Provide the (x, y) coordinate of the cell's center where the given text is located.  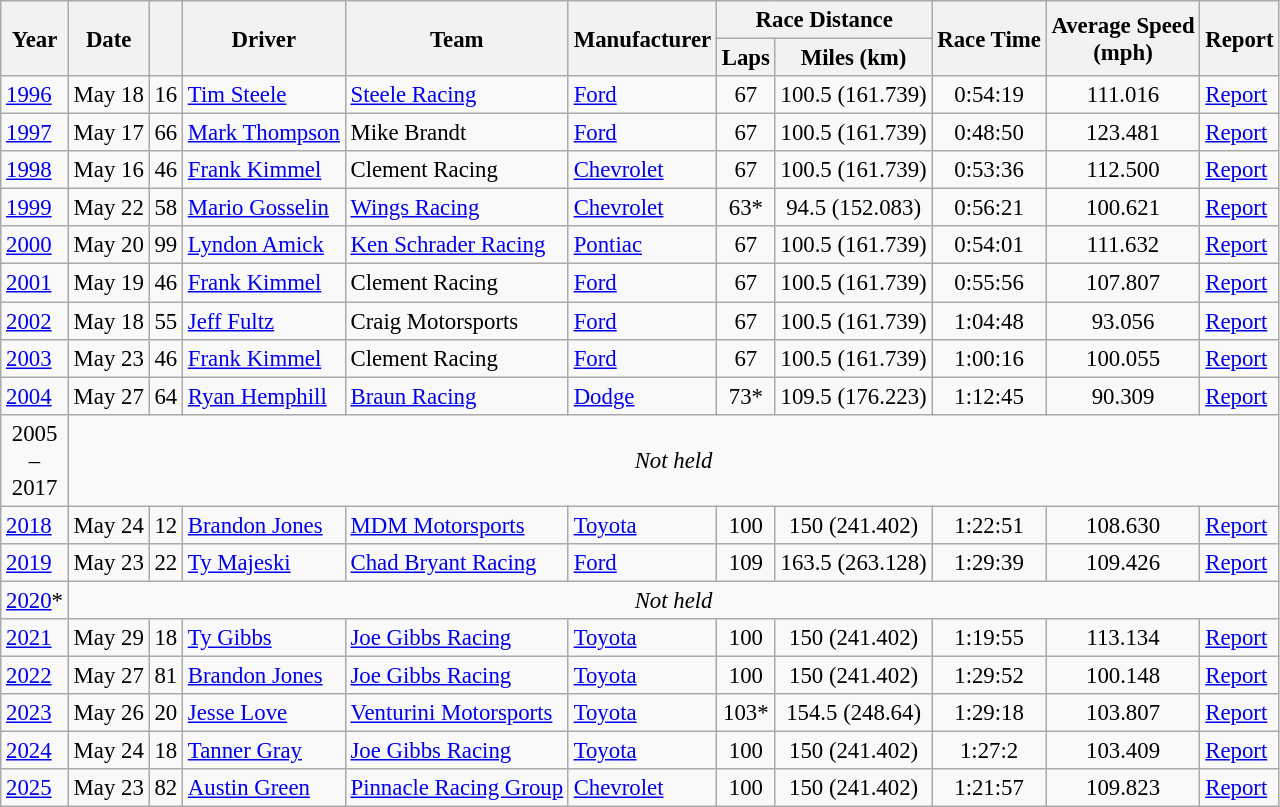
1997 (35, 133)
Austin Green (264, 788)
Mike Brandt (456, 133)
64 (166, 396)
82 (166, 788)
Tim Steele (264, 95)
2022 (35, 675)
2021 (35, 638)
100.055 (1123, 358)
Jeff Fultz (264, 321)
Manufacturer (642, 38)
109.5 (176.223) (854, 396)
May 26 (108, 713)
1:22:51 (989, 525)
2003 (35, 358)
81 (166, 675)
90.309 (1123, 396)
103.409 (1123, 751)
58 (166, 208)
2005–2017 (35, 460)
1:29:39 (989, 563)
May 20 (108, 245)
109.426 (1123, 563)
107.807 (1123, 283)
109 (746, 563)
103* (746, 713)
1:12:45 (989, 396)
2019 (35, 563)
Mario Gosselin (264, 208)
100.148 (1123, 675)
1:00:16 (989, 358)
Race Time (989, 38)
Venturini Motorsports (456, 713)
111.632 (1123, 245)
Average Speed(mph) (1123, 38)
1999 (35, 208)
103.807 (1123, 713)
Race Distance (824, 20)
Braun Racing (456, 396)
63* (746, 208)
1:21:57 (989, 788)
1:04:48 (989, 321)
Mark Thompson (264, 133)
1996 (35, 95)
2024 (35, 751)
2023 (35, 713)
Chad Bryant Racing (456, 563)
1:29:18 (989, 713)
Wings Racing (456, 208)
123.481 (1123, 133)
12 (166, 525)
100.621 (1123, 208)
109.823 (1123, 788)
Ty Majeski (264, 563)
163.5 (263.128) (854, 563)
May 22 (108, 208)
Laps (746, 58)
May 19 (108, 283)
2018 (35, 525)
Ty Gibbs (264, 638)
Year (35, 38)
0:48:50 (989, 133)
Team (456, 38)
May 16 (108, 170)
Lyndon Amick (264, 245)
MDM Motorsports (456, 525)
Date (108, 38)
Ken Schrader Racing (456, 245)
20 (166, 713)
2002 (35, 321)
2025 (35, 788)
2000 (35, 245)
May 29 (108, 638)
0:55:56 (989, 283)
2004 (35, 396)
Pontiac (642, 245)
May 17 (108, 133)
Driver (264, 38)
112.500 (1123, 170)
1998 (35, 170)
Dodge (642, 396)
1:19:55 (989, 638)
Jesse Love (264, 713)
Steele Racing (456, 95)
2001 (35, 283)
Tanner Gray (264, 751)
1:29:52 (989, 675)
0:54:19 (989, 95)
55 (166, 321)
Pinnacle Racing Group (456, 788)
1:27:2 (989, 751)
73* (746, 396)
Craig Motorsports (456, 321)
154.5 (248.64) (854, 713)
66 (166, 133)
Miles (km) (854, 58)
111.016 (1123, 95)
0:54:01 (989, 245)
0:56:21 (989, 208)
2020* (35, 600)
0:53:36 (989, 170)
108.630 (1123, 525)
94.5 (152.083) (854, 208)
99 (166, 245)
Ryan Hemphill (264, 396)
16 (166, 95)
22 (166, 563)
113.134 (1123, 638)
93.056 (1123, 321)
